Return the (x, y) coordinate for the center point of the cell that contains the specified text.  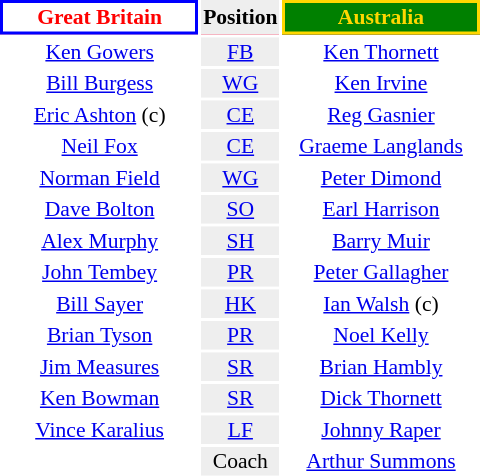
Ian Walsh (c) (381, 304)
FB (240, 52)
Arthur Summons (381, 461)
Noel Kelly (381, 335)
Jim Measures (100, 366)
Graeme Langlands (381, 146)
Dave Bolton (100, 209)
Coach (240, 461)
Australia (381, 17)
Eric Ashton (c) (100, 114)
Earl Harrison (381, 209)
Peter Dimond (381, 178)
Bill Burgess (100, 83)
HK (240, 304)
Bill Sayer (100, 304)
Reg Gasnier (381, 114)
Great Britain (100, 17)
Ken Irvine (381, 83)
SH (240, 240)
Brian Hambly (381, 366)
Barry Muir (381, 240)
Brian Tyson (100, 335)
John Tembey (100, 272)
LF (240, 430)
Norman Field (100, 178)
Ken Thornett (381, 52)
Vince Karalius (100, 430)
SO (240, 209)
Position (240, 17)
Johnny Raper (381, 430)
Ken Gowers (100, 52)
Dick Thornett (381, 398)
Alex Murphy (100, 240)
Peter Gallagher (381, 272)
Neil Fox (100, 146)
Ken Bowman (100, 398)
